Provide the (X, Y) coordinate of the cell's center where the given text is located.  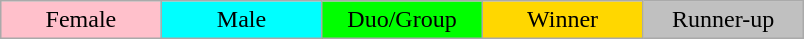
Runner-up (724, 20)
Male (242, 20)
Winner (562, 20)
Female (82, 20)
Duo/Group (402, 20)
